Search for the cell housing the specified text and yield its [x, y] center coordinate. 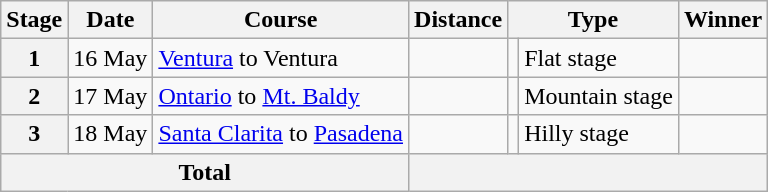
1 [34, 58]
Winner [722, 20]
Flat stage [599, 58]
Course [281, 20]
Type [594, 20]
Santa Clarita to Pasadena [281, 134]
Ontario to Mt. Baldy [281, 96]
Total [205, 172]
Hilly stage [599, 134]
2 [34, 96]
Date [110, 20]
17 May [110, 96]
3 [34, 134]
18 May [110, 134]
Ventura to Ventura [281, 58]
Distance [458, 20]
16 May [110, 58]
Mountain stage [599, 96]
Stage [34, 20]
